Provide the (x, y) coordinate of the cell's center where the given text is located.  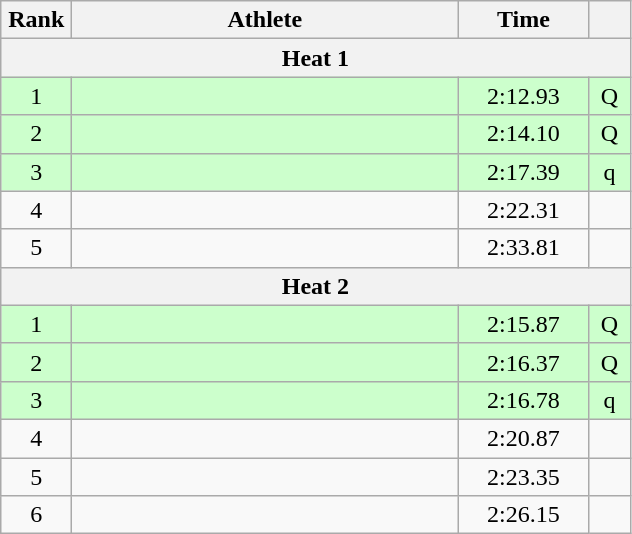
2:26.15 (524, 515)
2:20.87 (524, 438)
Rank (36, 20)
2:14.10 (524, 134)
Athlete (265, 20)
2:17.39 (524, 172)
Heat 2 (316, 286)
2:23.35 (524, 477)
Heat 1 (316, 58)
2:16.37 (524, 362)
2:16.78 (524, 400)
Time (524, 20)
2:22.31 (524, 210)
6 (36, 515)
2:15.87 (524, 324)
2:12.93 (524, 96)
2:33.81 (524, 248)
